Output the (X, Y) coordinate of the center of the cell containing the given text.  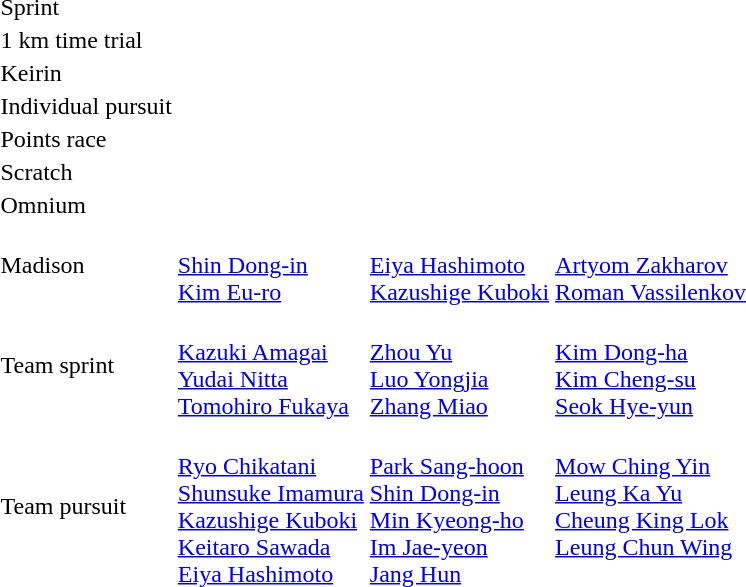
Kazuki AmagaiYudai NittaTomohiro Fukaya (270, 366)
Eiya HashimotoKazushige Kuboki (459, 265)
Zhou YuLuo YongjiaZhang Miao (459, 366)
Shin Dong-inKim Eu-ro (270, 265)
